Detect which cell encompasses the target text, then output its (x, y) center coordinate. 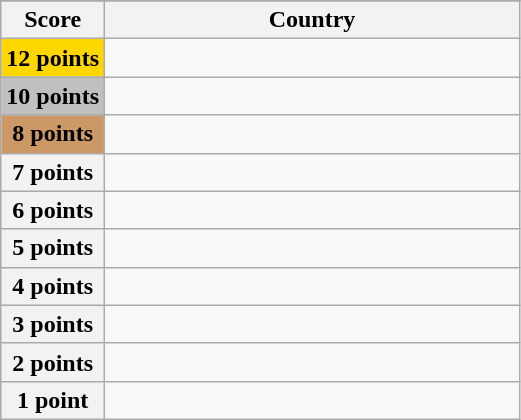
Score (53, 20)
7 points (53, 172)
3 points (53, 324)
6 points (53, 210)
2 points (53, 362)
Country (312, 20)
5 points (53, 248)
1 point (53, 400)
10 points (53, 96)
12 points (53, 58)
4 points (53, 286)
8 points (53, 134)
